Capture the cell that displays the provided text and extract its [x, y] central coordinate. 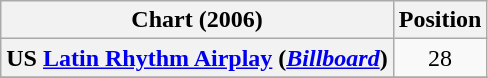
Position [440, 20]
Chart (2006) [197, 20]
US Latin Rhythm Airplay (Billboard) [197, 58]
28 [440, 58]
